Capture the cell that displays the provided text and extract its (X, Y) central coordinate. 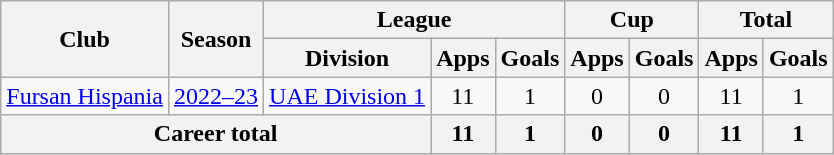
Cup (632, 20)
Total (766, 20)
League (414, 20)
UAE Division 1 (348, 96)
Division (348, 58)
Club (85, 39)
Season (216, 39)
Career total (216, 134)
2022–23 (216, 96)
Fursan Hispania (85, 96)
